Extract the [x, y] coordinate from the center of the cell holding the provided text.  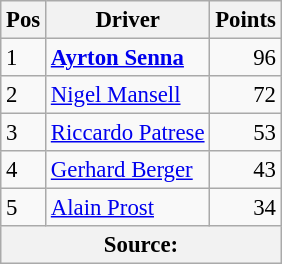
Nigel Mansell [128, 95]
Ayrton Senna [128, 58]
1 [24, 58]
Pos [24, 20]
43 [246, 170]
Source: [141, 245]
Alain Prost [128, 208]
34 [246, 208]
Points [246, 20]
4 [24, 170]
Gerhard Berger [128, 170]
3 [24, 133]
72 [246, 95]
5 [24, 208]
96 [246, 58]
Riccardo Patrese [128, 133]
Driver [128, 20]
53 [246, 133]
2 [24, 95]
